Pinpoint the cell where the given text exists, returning its [x, y] midpoint coordinate. 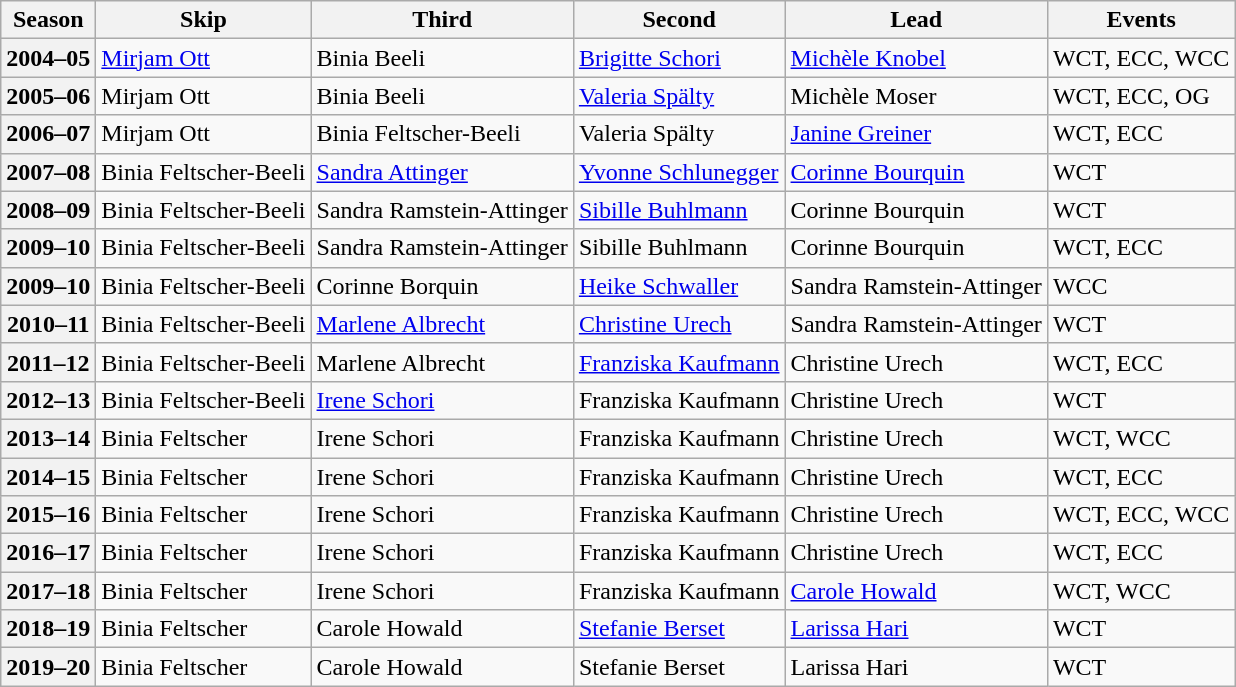
2019–20 [48, 667]
2013–14 [48, 438]
Corinne Borquin [442, 286]
2005–06 [48, 96]
2008–09 [48, 210]
2012–13 [48, 400]
2010–11 [48, 324]
Events [1141, 20]
Skip [204, 20]
Second [679, 20]
Lead [916, 20]
2018–19 [48, 629]
Brigitte Schori [679, 58]
2014–15 [48, 477]
WCT, ECC, OG [1141, 96]
Michèle Knobel [916, 58]
2004–05 [48, 58]
2007–08 [48, 172]
Yvonne Schlunegger [679, 172]
Sandra Attinger [442, 172]
2011–12 [48, 362]
WCC [1141, 286]
2006–07 [48, 134]
Season [48, 20]
Third [442, 20]
2017–18 [48, 591]
Heike Schwaller [679, 286]
2015–16 [48, 515]
Michèle Moser [916, 96]
2016–17 [48, 553]
Janine Greiner [916, 134]
